Detect which cell encompasses the target text, then output its [X, Y] center coordinate. 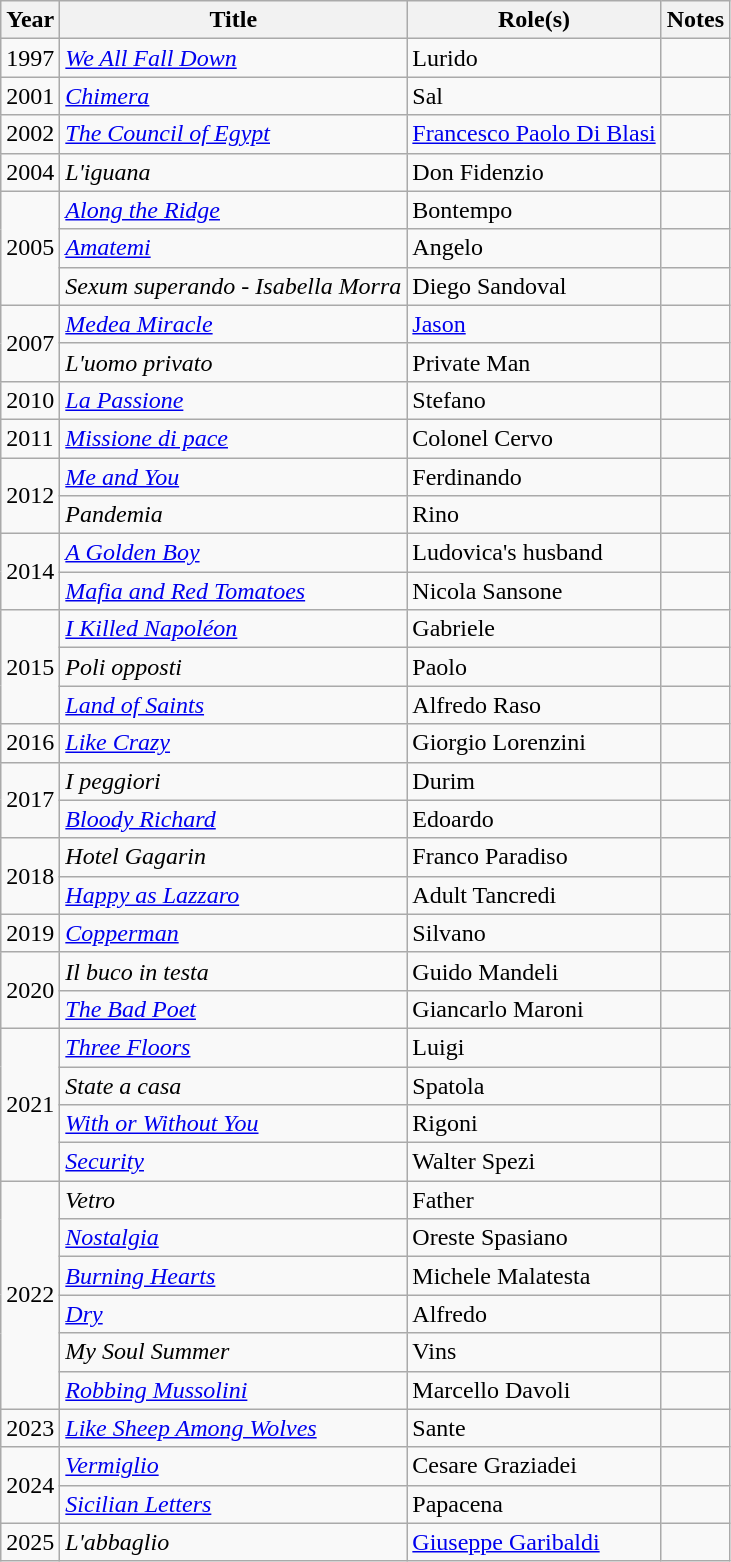
Marcello Davoli [534, 1390]
Lurido [534, 58]
Year [30, 20]
Michele Malatesta [534, 1276]
Jason [534, 324]
Role(s) [534, 20]
2025 [30, 1542]
Il buco in testa [234, 971]
Sante [534, 1428]
Alfredo [534, 1314]
Mafia and Red Tomatoes [234, 591]
2011 [30, 438]
Ludovica's husband [534, 553]
Durim [534, 781]
Rino [534, 515]
Cesare Graziadei [534, 1466]
Gabriele [534, 629]
We All Fall Down [234, 58]
Along the Ridge [234, 210]
L'uomo privato [234, 362]
L'abbaglio [234, 1542]
With or Without You [234, 1124]
2018 [30, 876]
Papacena [534, 1504]
Alfredo Raso [534, 705]
2023 [30, 1428]
Sicilian Letters [234, 1504]
Silvano [534, 933]
2007 [30, 343]
Giuseppe Garibaldi [534, 1542]
Bontempo [534, 210]
Stefano [534, 400]
Like Crazy [234, 743]
Sexum superando - Isabella Morra [234, 286]
The Council of Egypt [234, 134]
Spatola [534, 1085]
2001 [30, 96]
Title [234, 20]
I peggiori [234, 781]
Franco Paradiso [534, 857]
Three Floors [234, 1047]
Don Fidenzio [534, 172]
Pandemia [234, 515]
Private Man [534, 362]
State a casa [234, 1085]
My Soul Summer [234, 1352]
2014 [30, 572]
The Bad Poet [234, 1009]
2021 [30, 1104]
Nicola Sansone [534, 591]
Rigoni [534, 1124]
2012 [30, 496]
Francesco Paolo Di Blasi [534, 134]
Dry [234, 1314]
Hotel Gagarin [234, 857]
Giorgio Lorenzini [534, 743]
Colonel Cervo [534, 438]
Angelo [534, 248]
Like Sheep Among Wolves [234, 1428]
Paolo [534, 667]
Chimera [234, 96]
1997 [30, 58]
Guido Mandeli [534, 971]
2005 [30, 248]
Vetro [234, 1200]
Diego Sandoval [534, 286]
2016 [30, 743]
2010 [30, 400]
2020 [30, 990]
I Killed Napoléon [234, 629]
Giancarlo Maroni [534, 1009]
Robbing Mussolini [234, 1390]
2015 [30, 667]
Copperman [234, 933]
Bloody Richard [234, 819]
Missione di pace [234, 438]
Edoardo [534, 819]
Vins [534, 1352]
2002 [30, 134]
Me and You [234, 477]
Oreste Spasiano [534, 1238]
Vermiglio [234, 1466]
Luigi [534, 1047]
Ferdinando [534, 477]
Adult Tancredi [534, 895]
Land of Saints [234, 705]
Notes [695, 20]
2019 [30, 933]
A Golden Boy [234, 553]
Security [234, 1162]
Sal [534, 96]
Poli opposti [234, 667]
Walter Spezi [534, 1162]
Medea Miracle [234, 324]
2017 [30, 800]
2004 [30, 172]
L'iguana [234, 172]
Happy as Lazzaro [234, 895]
Father [534, 1200]
Burning Hearts [234, 1276]
2022 [30, 1295]
La Passione [234, 400]
Nostalgia [234, 1238]
2024 [30, 1485]
Amatemi [234, 248]
